Scan for the cell matching the given text and deliver its (x, y) coordinate at center. 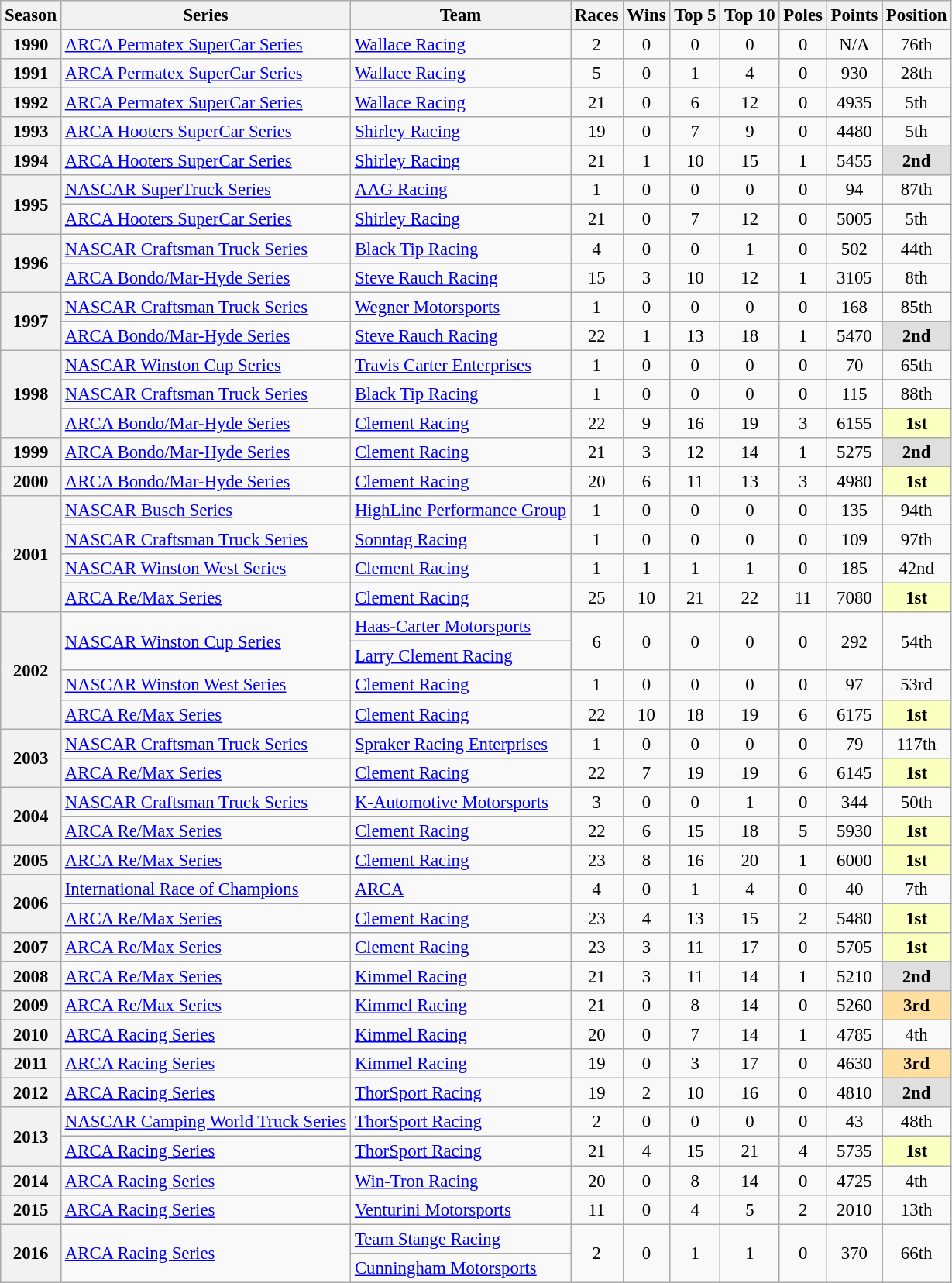
40 (854, 889)
344 (854, 802)
87th (917, 190)
5210 (854, 977)
135 (854, 511)
1992 (31, 103)
97 (854, 686)
44th (917, 249)
NASCAR Camping World Truck Series (205, 1123)
Position (917, 15)
88th (917, 394)
5480 (854, 918)
Win-Tron Racing (461, 1181)
13th (917, 1209)
AAG Racing (461, 190)
53rd (917, 686)
2004 (31, 817)
2002 (31, 670)
Spraker Racing Enterprises (461, 744)
2016 (31, 1254)
2007 (31, 948)
4935 (854, 103)
502 (854, 249)
2009 (31, 1006)
54th (917, 641)
185 (854, 569)
5705 (854, 948)
Wegner Motorsports (461, 307)
Sonntag Racing (461, 540)
76th (917, 45)
117th (917, 744)
1998 (31, 394)
48th (917, 1123)
Poles (802, 15)
3105 (854, 277)
109 (854, 540)
1995 (31, 205)
168 (854, 307)
N/A (854, 45)
79 (854, 744)
2005 (31, 860)
930 (854, 74)
2008 (31, 977)
65th (917, 365)
6145 (854, 772)
115 (854, 394)
292 (854, 641)
2012 (31, 1093)
NASCAR SuperTruck Series (205, 190)
85th (917, 307)
5260 (854, 1006)
4630 (854, 1064)
5275 (854, 452)
94 (854, 190)
2015 (31, 1209)
28th (917, 74)
Season (31, 15)
5005 (854, 219)
7080 (854, 598)
2001 (31, 554)
2006 (31, 903)
Top 5 (696, 15)
Races (596, 15)
6000 (854, 860)
6175 (854, 714)
6155 (854, 423)
42nd (917, 569)
2013 (31, 1137)
4810 (854, 1093)
8th (917, 277)
1993 (31, 132)
66th (917, 1254)
2011 (31, 1064)
97th (917, 540)
4785 (854, 1035)
Top 10 (750, 15)
Cunningham Motorsports (461, 1268)
7th (917, 889)
Team Stange Racing (461, 1239)
K-Automotive Motorsports (461, 802)
4725 (854, 1181)
NASCAR Busch Series (205, 511)
ARCA (461, 889)
5455 (854, 161)
Team (461, 15)
Venturini Motorsports (461, 1209)
4980 (854, 481)
370 (854, 1254)
2003 (31, 758)
Haas-Carter Motorsports (461, 627)
2000 (31, 481)
Travis Carter Enterprises (461, 365)
1991 (31, 74)
HighLine Performance Group (461, 511)
5470 (854, 335)
50th (917, 802)
70 (854, 365)
Series (205, 15)
4480 (854, 132)
1994 (31, 161)
1990 (31, 45)
International Race of Champions (205, 889)
5930 (854, 831)
43 (854, 1123)
Wins (646, 15)
Larry Clement Racing (461, 656)
1997 (31, 321)
1996 (31, 263)
Points (854, 15)
1999 (31, 452)
94th (917, 511)
5735 (854, 1151)
2014 (31, 1181)
25 (596, 598)
